Output the [X, Y] coordinate of the center of the cell containing the given text.  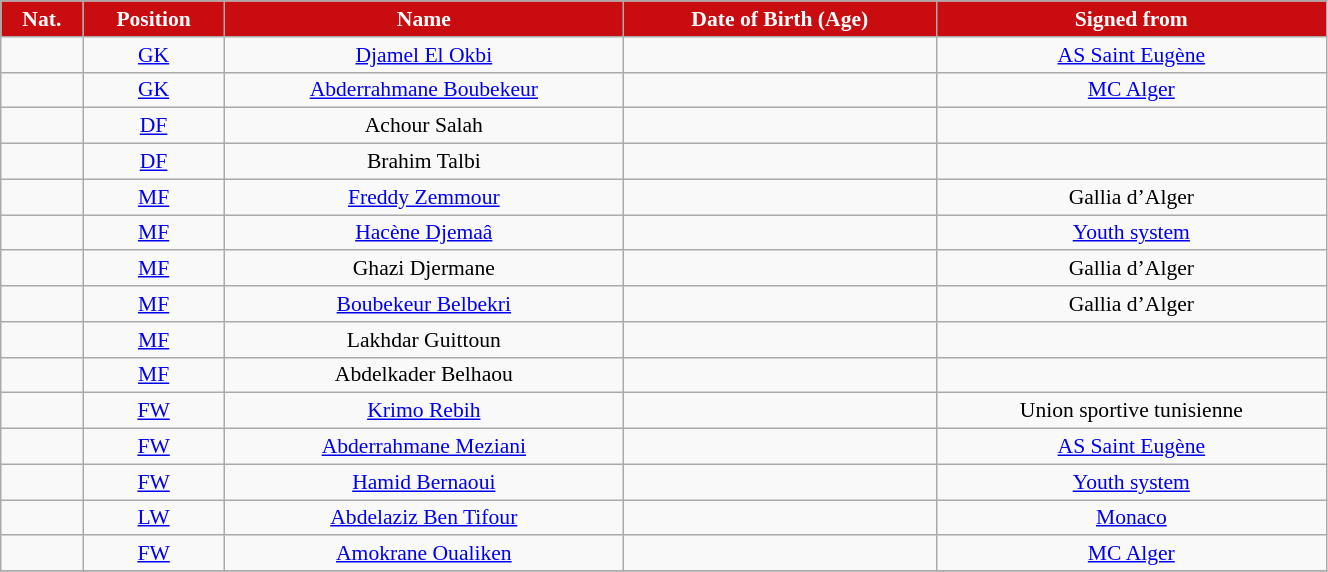
Abdelkader Belhaou [424, 375]
Achour Salah [424, 126]
Hacène Djemaâ [424, 233]
Nat. [42, 19]
Abderrahmane Boubekeur [424, 90]
Name [424, 19]
Lakhdar Guittoun [424, 340]
Monaco [1131, 518]
Signed from [1131, 19]
Krimo Rebih [424, 411]
Position [154, 19]
Hamid Bernaoui [424, 482]
Amokrane Oualiken [424, 554]
Union sportive tunisienne [1131, 411]
Date of Birth (Age) [780, 19]
Ghazi Djermane [424, 269]
Freddy Zemmour [424, 197]
Abdelaziz Ben Tifour [424, 518]
Djamel El Okbi [424, 55]
Brahim Talbi [424, 162]
Abderrahmane Meziani [424, 447]
Boubekeur Belbekri [424, 304]
LW [154, 518]
